For the text-containing cell, return its midpoint in [X, Y] coordinate format. 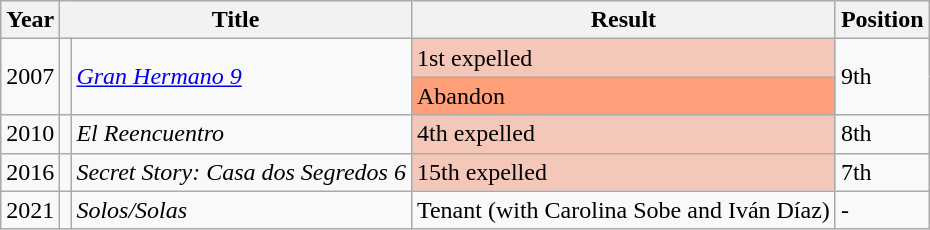
El Reencuentro [242, 134]
Secret Story: Casa dos Segredos 6 [242, 172]
Solos/Solas [242, 210]
- [882, 210]
Gran Hermano 9 [242, 77]
1st expelled [623, 58]
Title [236, 20]
2021 [30, 210]
Abandon [623, 96]
2016 [30, 172]
4th expelled [623, 134]
2007 [30, 77]
8th [882, 134]
15th expelled [623, 172]
9th [882, 77]
Tenant (with Carolina Sobe and Iván Díaz) [623, 210]
Year [30, 20]
Position [882, 20]
2010 [30, 134]
Result [623, 20]
7th [882, 172]
